Search for the cell housing the specified text and yield its (X, Y) center coordinate. 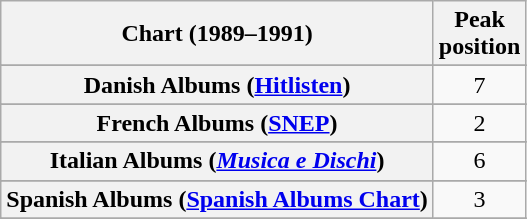
Peakposition (479, 34)
French Albums (SNEP) (218, 123)
7 (479, 85)
Italian Albums (Musica e Dischi) (218, 161)
Spanish Albums (Spanish Albums Chart) (218, 199)
3 (479, 199)
Danish Albums (Hitlisten) (218, 85)
2 (479, 123)
Chart (1989–1991) (218, 34)
6 (479, 161)
